Output the [x, y] coordinate of the center of the cell containing the given text.  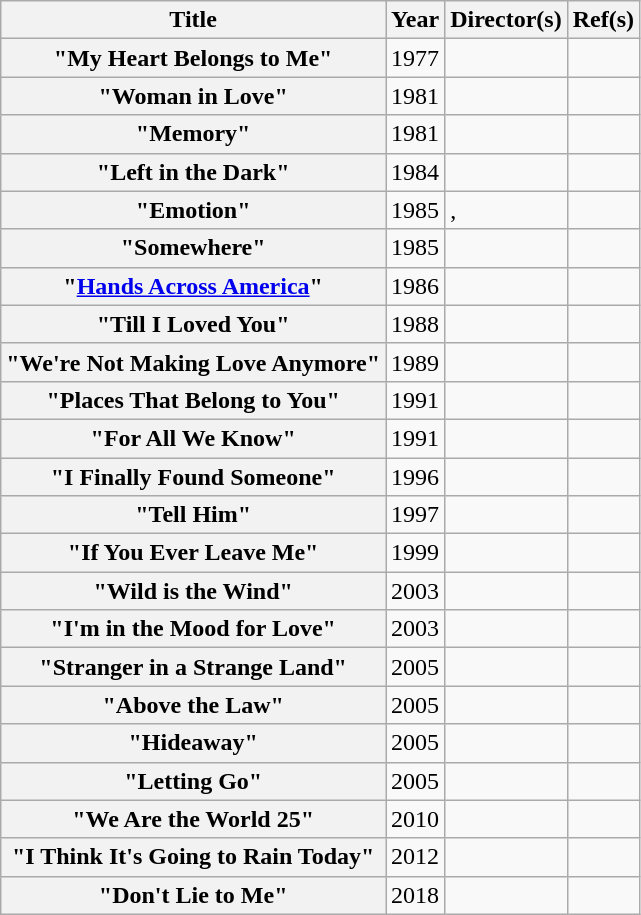
, [506, 210]
1989 [416, 362]
"Emotion" [194, 210]
1997 [416, 515]
2012 [416, 857]
"Places That Belong to You" [194, 400]
1977 [416, 58]
1988 [416, 324]
Director(s) [506, 20]
1986 [416, 286]
Ref(s) [603, 20]
"Somewhere" [194, 248]
"Left in the Dark" [194, 172]
"Hands Across America" [194, 286]
1999 [416, 553]
"I'm in the Mood for Love" [194, 629]
"Tell Him" [194, 515]
"We Are the World 25" [194, 819]
"My Heart Belongs to Me" [194, 58]
Title [194, 20]
2018 [416, 895]
"Above the Law" [194, 705]
2010 [416, 819]
1984 [416, 172]
"I Finally Found Someone" [194, 477]
"For All We Know" [194, 438]
1996 [416, 477]
"Wild is the Wind" [194, 591]
"I Think It's Going to Rain Today" [194, 857]
"Hideaway" [194, 743]
"Memory" [194, 134]
Year [416, 20]
"Till I Loved You" [194, 324]
"If You Ever Leave Me" [194, 553]
"We're Not Making Love Anymore" [194, 362]
"Don't Lie to Me" [194, 895]
"Letting Go" [194, 781]
"Woman in Love" [194, 96]
"Stranger in a Strange Land" [194, 667]
